Pinpoint the cell where the given text exists, returning its (X, Y) midpoint coordinate. 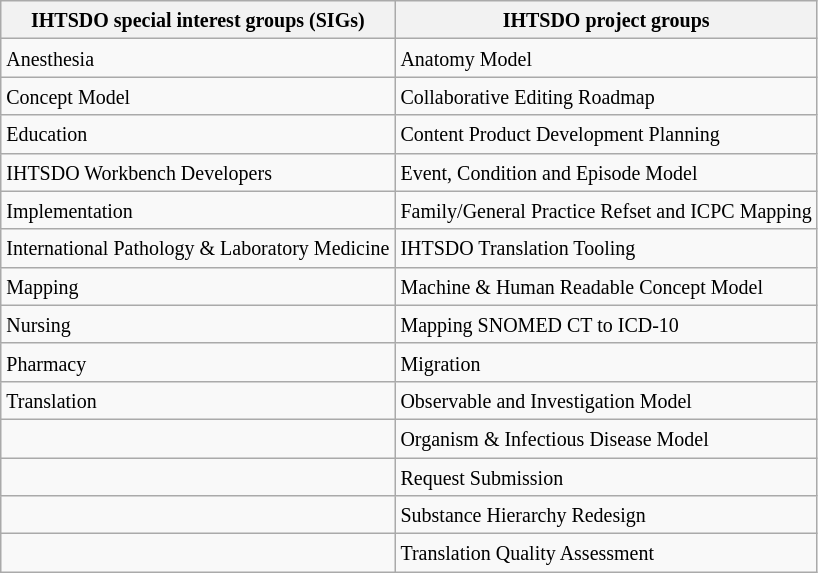
Pharmacy (198, 362)
Translation (198, 400)
Anatomy Model (606, 58)
Mapping (198, 286)
IHTSDO project groups (606, 20)
International Pathology & Laboratory Medicine (198, 248)
Translation Quality Assessment (606, 553)
Substance Hierarchy Redesign (606, 515)
Nursing (198, 324)
Concept Model (198, 96)
IHTSDO Workbench Developers (198, 172)
IHTSDO Translation Tooling (606, 248)
Content Product Development Planning (606, 134)
Machine & Human Readable Concept Model (606, 286)
Organism & Infectious Disease Model (606, 438)
Collaborative Editing Roadmap (606, 96)
Anesthesia (198, 58)
Observable and Investigation Model (606, 400)
IHTSDO special interest groups (SIGs) (198, 20)
Migration (606, 362)
Request Submission (606, 477)
Mapping SNOMED CT to ICD-10 (606, 324)
Education (198, 134)
Family/General Practice Refset and ICPC Mapping (606, 210)
Implementation (198, 210)
Event, Condition and Episode Model (606, 172)
